Scan for the cell matching the given text and deliver its [x, y] coordinate at center. 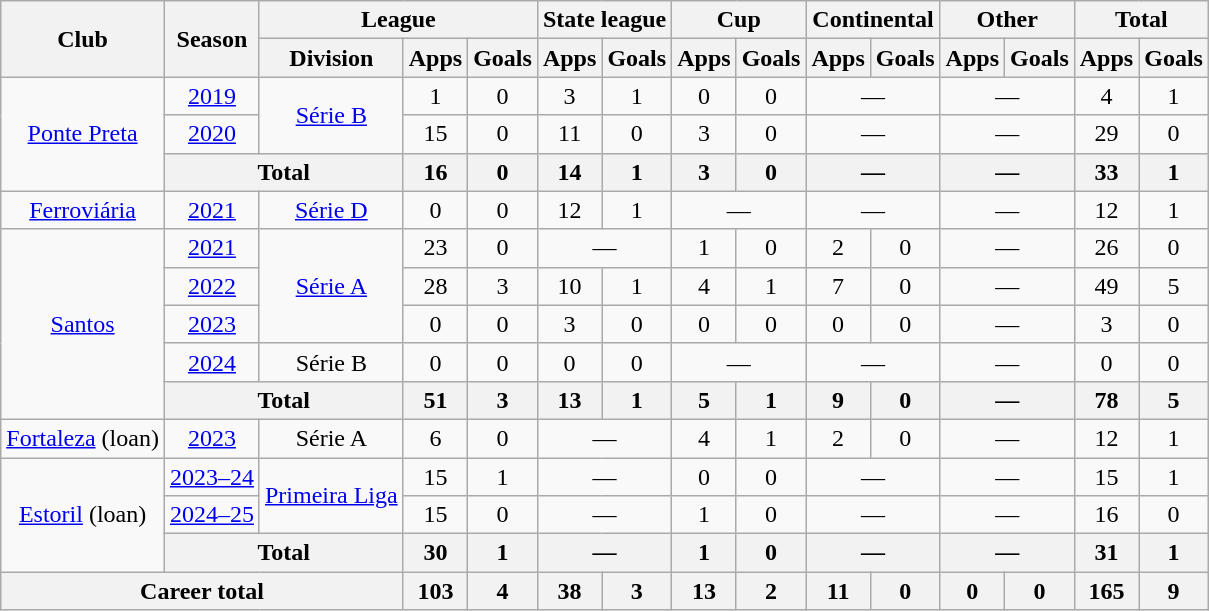
Other [1007, 20]
49 [1106, 286]
Fortaleza (loan) [83, 438]
14 [569, 172]
7 [838, 286]
165 [1106, 591]
30 [435, 553]
Cup [739, 20]
Season [212, 39]
Club [83, 39]
Continental [873, 20]
Career total [202, 591]
Santos [83, 324]
2023–24 [212, 477]
Ponte Preta [83, 134]
Ferroviária [83, 210]
2022 [212, 286]
Primeira Liga [331, 496]
23 [435, 248]
2024–25 [212, 515]
2019 [212, 96]
State league [604, 20]
38 [569, 591]
League [398, 20]
103 [435, 591]
78 [1106, 400]
2024 [212, 362]
Série D [331, 210]
29 [1106, 134]
33 [1106, 172]
26 [1106, 248]
Estoril (loan) [83, 515]
31 [1106, 553]
51 [435, 400]
Division [331, 58]
28 [435, 286]
10 [569, 286]
2020 [212, 134]
6 [435, 438]
